Pinpoint the cell where the given text exists, returning its (X, Y) midpoint coordinate. 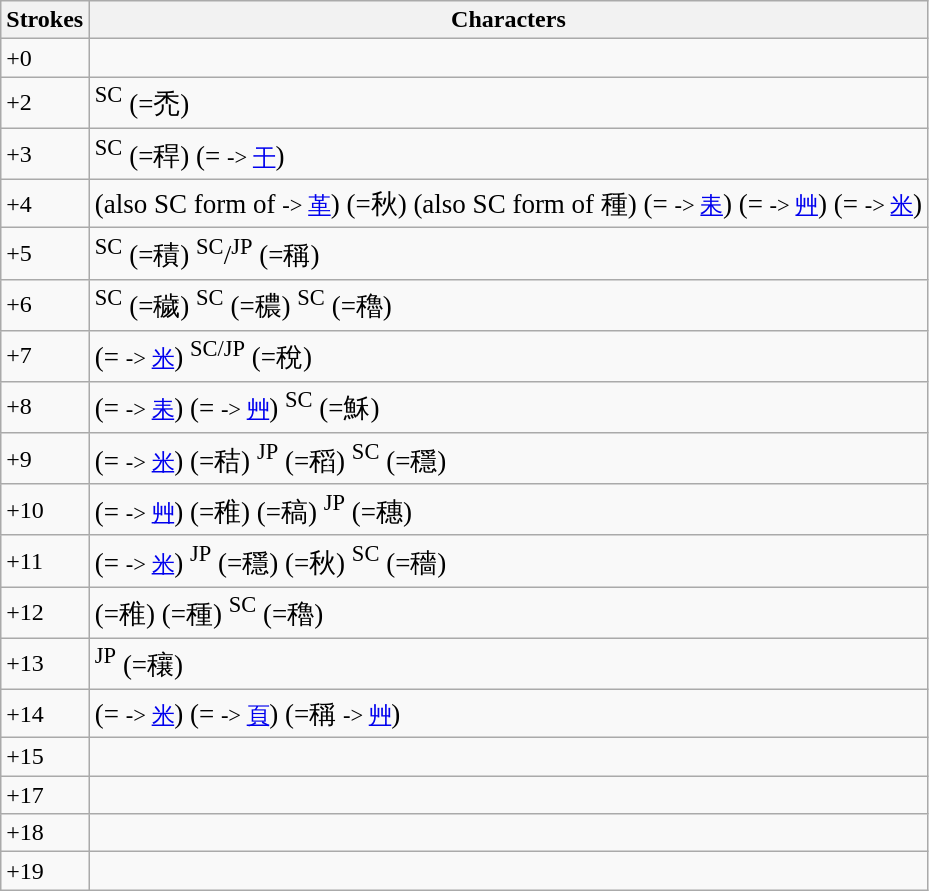
+5 (45, 254)
JP (=穰) (508, 664)
+6 (45, 304)
+0 (45, 58)
(= -> 米) SC/JP (=稅) (508, 356)
+15 (45, 757)
(also SC form of -> 革) (=秋) (also SC form of 種) (= -> 耒) (= -> 艸) (= -> 米) (508, 203)
SC (=禿) (508, 102)
(= -> 米) JP (=穩) (=秋) SC (=穡) (508, 560)
(= -> 米) (= -> 頁) (=稱 -> 艸) (508, 713)
+9 (45, 458)
+3 (45, 154)
+19 (45, 871)
+8 (45, 408)
SC (=稈) (= -> 干) (508, 154)
Characters (508, 20)
(= -> 米) (=秸) JP (=稻) SC (=穩) (508, 458)
+2 (45, 102)
(= -> 耒) (= -> 艸) SC (=穌) (508, 408)
(= -> 艸) (=稚) (=稿) JP (=穗) (508, 510)
+18 (45, 833)
+10 (45, 510)
+14 (45, 713)
+11 (45, 560)
+4 (45, 203)
+17 (45, 795)
Strokes (45, 20)
+12 (45, 612)
+13 (45, 664)
SC (=積) SC/JP (=稱) (508, 254)
SC (=穢) SC (=穠) SC (=穭) (508, 304)
(=稚) (=種) SC (=穭) (508, 612)
+7 (45, 356)
